Identify which cell holds the provided text, then report its [x, y] central coordinate. 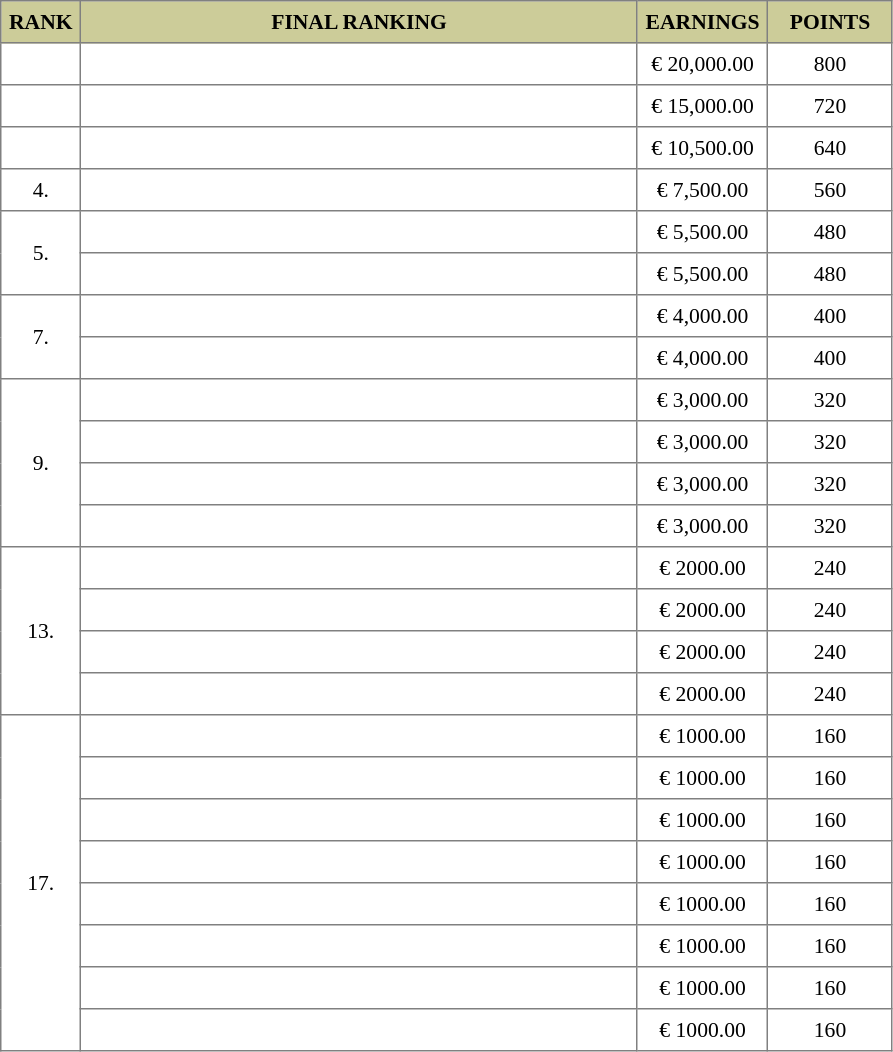
EARNINGS [702, 22]
POINTS [830, 22]
7. [41, 337]
13. [41, 631]
€ 7,500.00 [702, 190]
9. [41, 463]
RANK [41, 22]
560 [830, 190]
€ 10,500.00 [702, 148]
4. [41, 190]
FINAL RANKING [359, 22]
640 [830, 148]
€ 15,000.00 [702, 106]
€ 20,000.00 [702, 64]
800 [830, 64]
720 [830, 106]
5. [41, 253]
17. [41, 883]
